Provide the (x, y) coordinate of the cell's center where the given text is located.  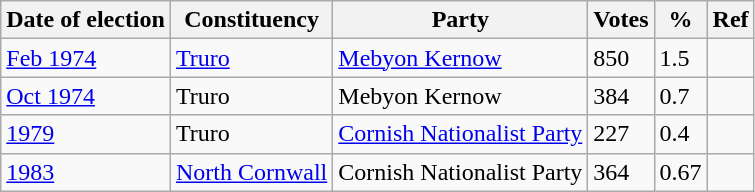
384 (621, 96)
Feb 1974 (86, 58)
0.4 (680, 134)
1983 (86, 172)
364 (621, 172)
Ref (730, 20)
1.5 (680, 58)
227 (621, 134)
850 (621, 58)
% (680, 20)
Votes (621, 20)
0.7 (680, 96)
Party (460, 20)
North Cornwall (251, 172)
1979 (86, 134)
Date of election (86, 20)
Constituency (251, 20)
0.67 (680, 172)
Oct 1974 (86, 96)
